Identify which cell holds the provided text, then report its [X, Y] central coordinate. 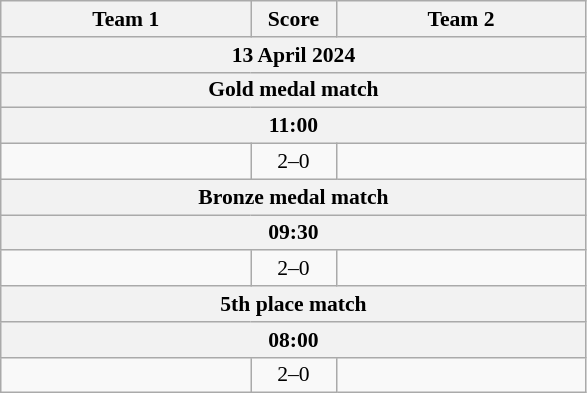
Gold medal match [294, 90]
5th place match [294, 304]
09:30 [294, 233]
08:00 [294, 340]
11:00 [294, 126]
Team 2 [461, 19]
Team 1 [126, 19]
13 April 2024 [294, 55]
Bronze medal match [294, 197]
Score [294, 19]
